Search for the cell housing the specified text and yield its (x, y) center coordinate. 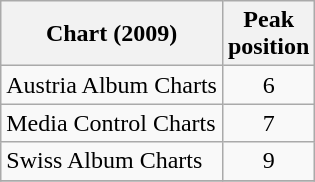
6 (268, 85)
9 (268, 161)
Swiss Album Charts (112, 161)
Austria Album Charts (112, 85)
Media Control Charts (112, 123)
Peakposition (268, 34)
Chart (2009) (112, 34)
7 (268, 123)
